From the cell containing the given text, extract its center point as [x, y] coordinate. 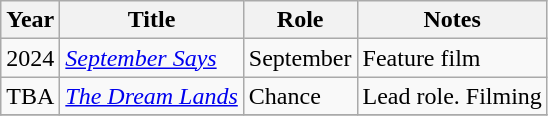
2024 [30, 58]
TBA [30, 96]
September [300, 58]
Notes [452, 20]
Role [300, 20]
Lead role. Filming [452, 96]
September Says [152, 58]
The Dream Lands [152, 96]
Chance [300, 96]
Year [30, 20]
Feature film [452, 58]
Title [152, 20]
